For the text-containing cell, return its midpoint in (X, Y) coordinate format. 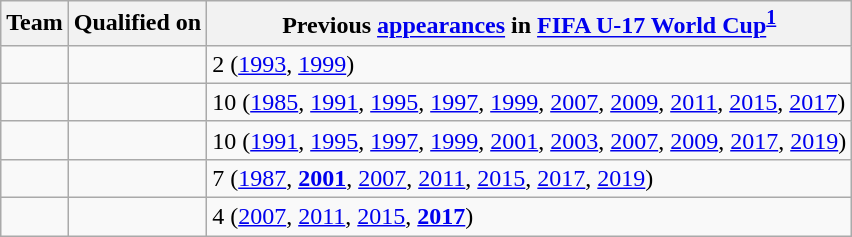
2 (1993, 1999) (530, 64)
10 (1991, 1995, 1997, 1999, 2001, 2003, 2007, 2009, 2017, 2019) (530, 140)
Previous appearances in FIFA U-17 World Cup1 (530, 24)
10 (1985, 1991, 1995, 1997, 1999, 2007, 2009, 2011, 2015, 2017) (530, 102)
4 (2007, 2011, 2015, 2017) (530, 217)
Qualified on (137, 24)
Team (35, 24)
7 (1987, 2001, 2007, 2011, 2015, 2017, 2019) (530, 178)
